Output the [x, y] coordinate of the center of the cell containing the given text.  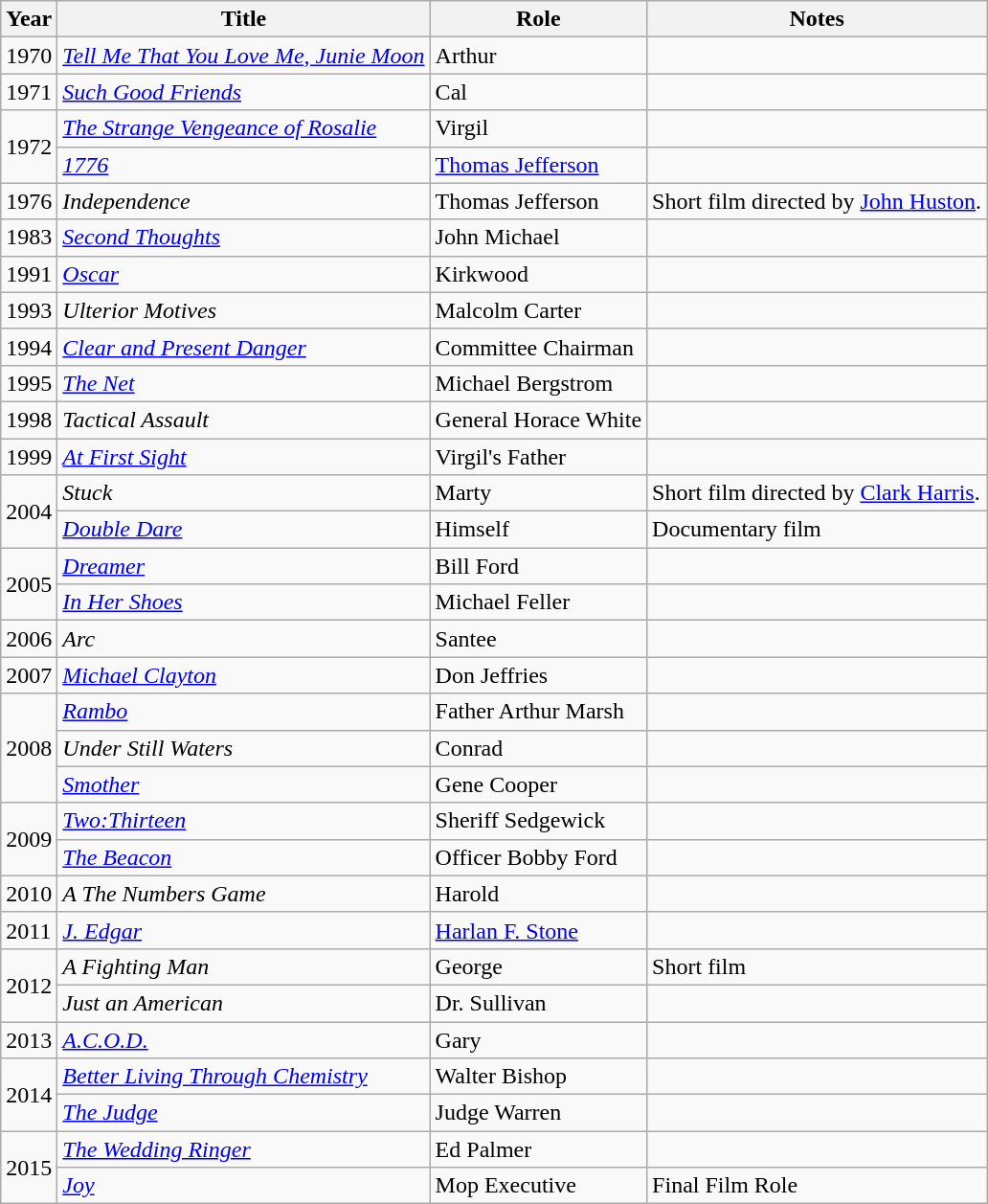
Joy [243, 1186]
The Beacon [243, 857]
1970 [29, 56]
Kirkwood [538, 274]
A.C.O.D. [243, 1039]
Gary [538, 1039]
Judge Warren [538, 1113]
A Fighting Man [243, 966]
1776 [243, 165]
2009 [29, 839]
Rambo [243, 712]
2015 [29, 1168]
2008 [29, 748]
Malcolm Carter [538, 310]
1991 [29, 274]
Sheriff Sedgewick [538, 821]
Tell Me That You Love Me, Junie Moon [243, 56]
Better Living Through Chemistry [243, 1077]
General Horace White [538, 420]
1993 [29, 310]
Double Dare [243, 530]
The Net [243, 383]
Cal [538, 92]
1976 [29, 201]
2011 [29, 930]
2010 [29, 894]
Bill Ford [538, 566]
Harlan F. Stone [538, 930]
Tactical Assault [243, 420]
Role [538, 19]
The Strange Vengeance of Rosalie [243, 128]
The Judge [243, 1113]
Michael Bergstrom [538, 383]
1994 [29, 347]
Santee [538, 639]
Father Arthur Marsh [538, 712]
1971 [29, 92]
A The Numbers Game [243, 894]
Michael Feller [538, 602]
Ed Palmer [538, 1149]
Final Film Role [818, 1186]
Independence [243, 201]
Marty [538, 493]
Short film directed by John Huston. [818, 201]
Conrad [538, 748]
2005 [29, 584]
2012 [29, 985]
2013 [29, 1039]
Dreamer [243, 566]
Under Still Waters [243, 748]
Walter Bishop [538, 1077]
Such Good Friends [243, 92]
Documentary film [818, 530]
John Michael [538, 238]
Smother [243, 784]
Officer Bobby Ford [538, 857]
Virgil [538, 128]
1999 [29, 457]
2004 [29, 511]
Himself [538, 530]
2006 [29, 639]
Notes [818, 19]
Year [29, 19]
J. Edgar [243, 930]
Committee Chairman [538, 347]
Gene Cooper [538, 784]
1998 [29, 420]
Just an American [243, 1003]
George [538, 966]
Mop Executive [538, 1186]
1995 [29, 383]
1972 [29, 147]
Second Thoughts [243, 238]
Arthur [538, 56]
Virgil's Father [538, 457]
Stuck [243, 493]
2007 [29, 675]
Short film directed by Clark Harris. [818, 493]
The Wedding Ringer [243, 1149]
Harold [538, 894]
Ulterior Motives [243, 310]
2014 [29, 1095]
Two:Thirteen [243, 821]
Dr. Sullivan [538, 1003]
Michael Clayton [243, 675]
Arc [243, 639]
Clear and Present Danger [243, 347]
At First Sight [243, 457]
1983 [29, 238]
Oscar [243, 274]
Don Jeffries [538, 675]
Title [243, 19]
In Her Shoes [243, 602]
Short film [818, 966]
